Detect which cell encompasses the target text, then output its [X, Y] center coordinate. 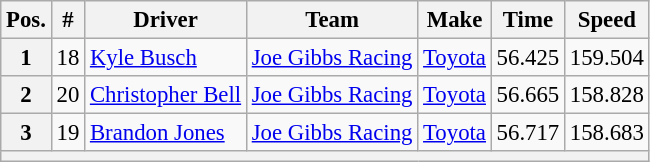
158.683 [608, 133]
Speed [608, 20]
Time [528, 20]
3 [26, 133]
1 [26, 58]
159.504 [608, 58]
Driver [166, 20]
56.425 [528, 58]
158.828 [608, 95]
19 [68, 133]
Make [455, 20]
2 [26, 95]
20 [68, 95]
# [68, 20]
Brandon Jones [166, 133]
Kyle Busch [166, 58]
Christopher Bell [166, 95]
Pos. [26, 20]
Team [332, 20]
56.665 [528, 95]
18 [68, 58]
56.717 [528, 133]
